Scan for the cell matching the given text and deliver its [x, y] coordinate at center. 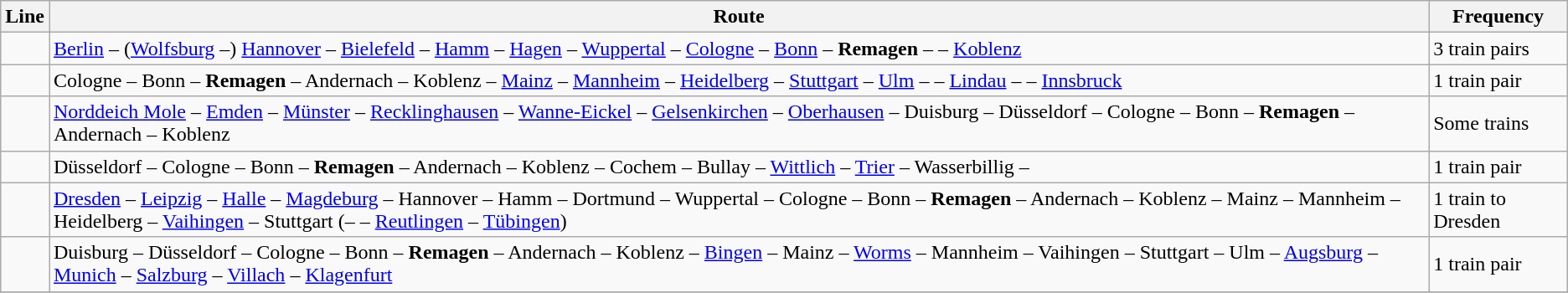
Berlin – (Wolfsburg –) Hannover – Bielefeld – Hamm – Hagen – Wuppertal – Cologne – Bonn – Remagen – – Koblenz [739, 49]
Cologne – Bonn – Remagen – Andernach – Koblenz – Mainz – Mannheim – Heidelberg – Stuttgart – Ulm – – Lindau – – Innsbruck [739, 80]
Line [25, 17]
Düsseldorf – Cologne – Bonn – Remagen – Andernach – Koblenz – Cochem – Bullay – Wittlich – Trier – Wasserbillig – [739, 167]
Route [739, 17]
1 train to Dresden [1498, 209]
Frequency [1498, 17]
3 train pairs [1498, 49]
Some trains [1498, 124]
